Determine the [X, Y] coordinate at the center of the cell enclosing the given text.  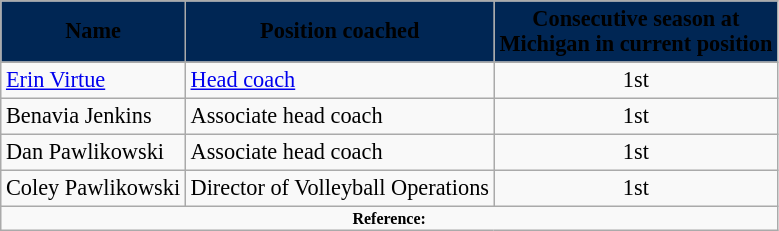
Name [94, 32]
Head coach [340, 80]
Erin Virtue [94, 80]
Reference: [390, 218]
Consecutive season atMichigan in current position [636, 32]
Director of Volleyball Operations [340, 188]
Coley Pawlikowski [94, 188]
Dan Pawlikowski [94, 152]
Position coached [340, 32]
Benavia Jenkins [94, 116]
